Capture the cell that displays the provided text and extract its [X, Y] central coordinate. 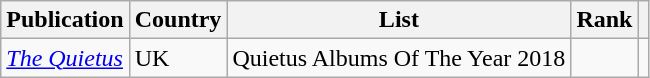
List [399, 20]
Rank [604, 20]
Country [178, 20]
UK [178, 58]
Publication [65, 20]
Quietus Albums Of The Year 2018 [399, 58]
The Quietus [65, 58]
